For the text-containing cell, return its midpoint in [x, y] coordinate format. 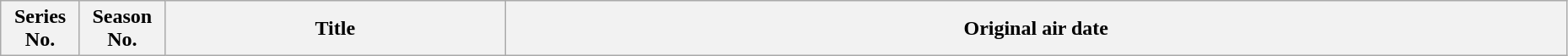
Season No. [121, 29]
Original air date [1036, 29]
Series No. [40, 29]
Title [335, 29]
